Return (X, Y) of the center of cell containing provided text 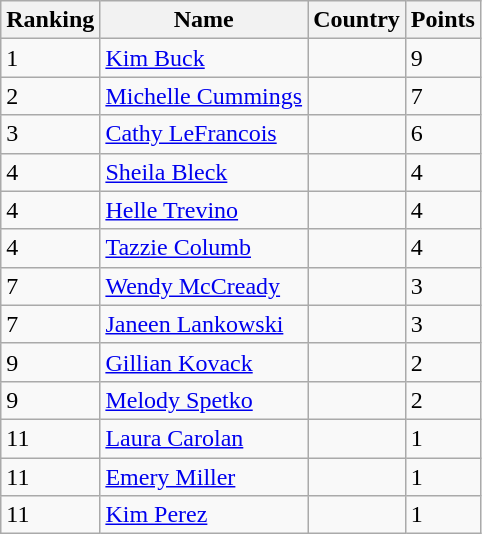
Kim Buck (204, 58)
Melody Spetko (204, 400)
Tazzie Columb (204, 248)
Wendy McCready (204, 286)
Country (357, 20)
Gillian Kovack (204, 362)
Janeen Lankowski (204, 324)
Helle Trevino (204, 210)
6 (442, 134)
Michelle Cummings (204, 96)
Name (204, 20)
Cathy LeFrancois (204, 134)
Points (442, 20)
Kim Perez (204, 515)
Sheila Bleck (204, 172)
Emery Miller (204, 477)
Laura Carolan (204, 438)
Ranking (50, 20)
